For the text-containing cell, return its midpoint in [X, Y] coordinate format. 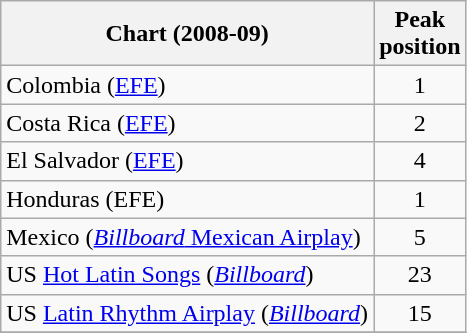
Colombia (EFE) [188, 85]
US Hot Latin Songs (Billboard) [188, 275]
US Latin Rhythm Airplay (Billboard) [188, 313]
5 [420, 237]
Costa Rica (EFE) [188, 123]
Honduras (EFE) [188, 199]
23 [420, 275]
Chart (2008-09) [188, 34]
El Salvador (EFE) [188, 161]
15 [420, 313]
4 [420, 161]
Mexico (Billboard Mexican Airplay) [188, 237]
Peakposition [420, 34]
2 [420, 123]
